For the text-containing cell, return its midpoint in [x, y] coordinate format. 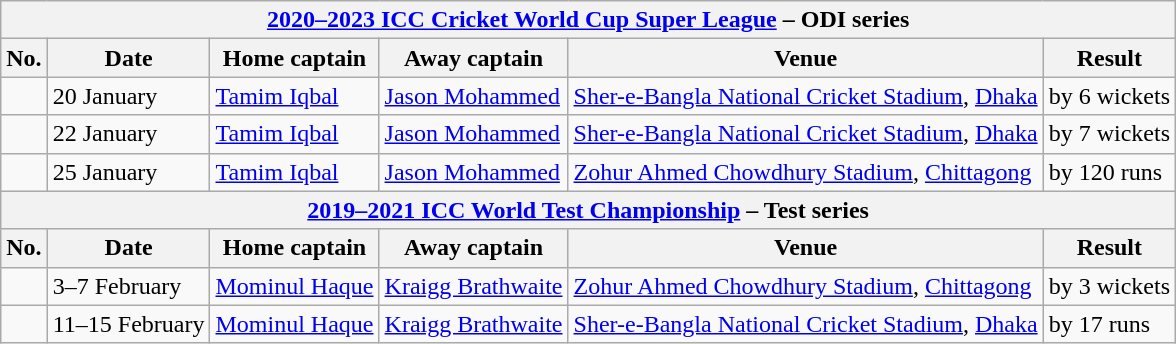
2020–2023 ICC Cricket World Cup Super League – ODI series [588, 20]
by 6 wickets [1109, 96]
11–15 February [128, 324]
20 January [128, 96]
25 January [128, 172]
by 17 runs [1109, 324]
by 7 wickets [1109, 134]
by 3 wickets [1109, 286]
22 January [128, 134]
by 120 runs [1109, 172]
2019–2021 ICC World Test Championship – Test series [588, 210]
3–7 February [128, 286]
